Return [x, y] of the center of cell containing provided text 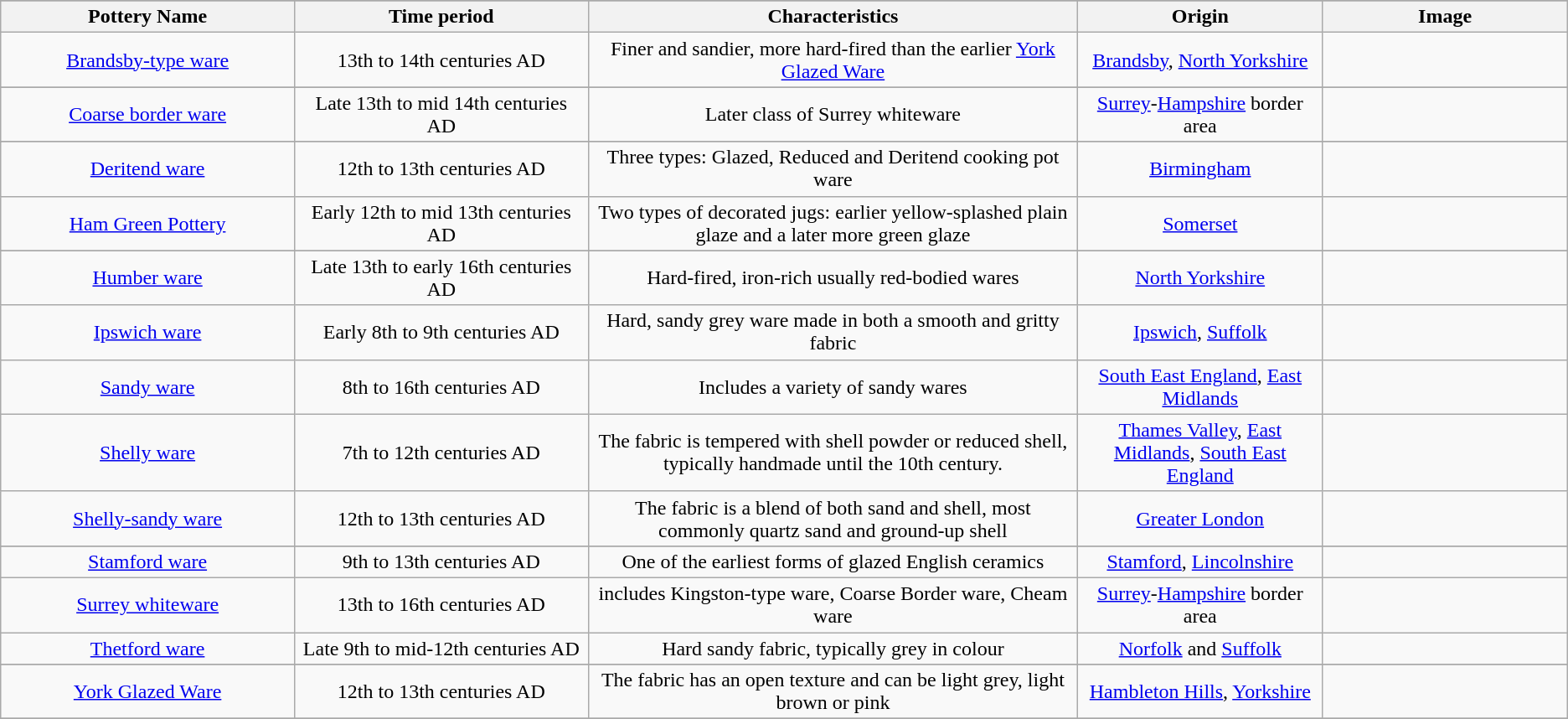
Late 13th to early 16th centuries AD [441, 278]
Deritend ware [147, 169]
Norfolk and Suffolk [1200, 648]
Later class of Surrey whiteware [833, 114]
Ipswich ware [147, 332]
Brandsby, North Yorkshire [1200, 60]
13th to 14th centuries AD [441, 60]
The fabric is tempered with shell powder or reduced shell, typically handmade until the 10th century. [833, 453]
Origin [1200, 17]
Time period [441, 17]
Hambleton Hills, Yorkshire [1200, 692]
Somerset [1200, 223]
Two types of decorated jugs: earlier yellow-splashed plain glaze and a later more green glaze [833, 223]
Birmingham [1200, 169]
Finer and sandier, more hard-fired than the earlier York Glazed Ware [833, 60]
Thetford ware [147, 648]
Coarse border ware [147, 114]
Early 12th to mid 13th centuries AD [441, 223]
The fabric has an open texture and can be light grey, light brown or pink [833, 692]
Greater London [1200, 518]
Humber ware [147, 278]
Ipswich, Suffolk [1200, 332]
13th to 16th centuries AD [441, 605]
Hard-fired, iron-rich usually red-bodied wares [833, 278]
9th to 13th centuries AD [441, 561]
Hard sandy fabric, typically grey in colour [833, 648]
7th to 12th centuries AD [441, 453]
Early 8th to 9th centuries AD [441, 332]
Late 9th to mid-12th centuries AD [441, 648]
Stamford ware [147, 561]
One of the earliest forms of glazed English ceramics [833, 561]
Ham Green Pottery [147, 223]
South East England, East Midlands [1200, 387]
Three types: Glazed, Reduced and Deritend cooking pot ware [833, 169]
Sandy ware [147, 387]
Shelly-sandy ware [147, 518]
Characteristics [833, 17]
Image [1445, 17]
Pottery Name [147, 17]
Surrey whiteware [147, 605]
Late 13th to mid 14th centuries AD [441, 114]
Hard, sandy grey ware made in both a smooth and gritty fabric [833, 332]
includes Kingston-type ware, Coarse Border ware, Cheam ware [833, 605]
Brandsby-type ware [147, 60]
York Glazed Ware [147, 692]
Includes a variety of sandy wares [833, 387]
North Yorkshire [1200, 278]
The fabric is a blend of both sand and shell, most commonly quartz sand and ground-up shell [833, 518]
Stamford, Lincolnshire [1200, 561]
Thames Valley, East Midlands, South East England [1200, 453]
Shelly ware [147, 453]
8th to 16th centuries AD [441, 387]
